Extract the [X, Y] coordinate from the center of the cell holding the provided text.  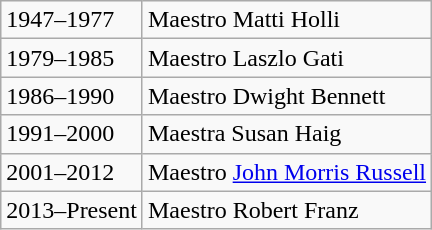
Maestro Laszlo Gati [286, 58]
1991–2000 [72, 134]
2001–2012 [72, 172]
Maestro Robert Franz [286, 210]
1947–1977 [72, 20]
Maestra Susan Haig [286, 134]
2013–Present [72, 210]
1986–1990 [72, 96]
Maestro Matti Holli [286, 20]
Maestro John Morris Russell [286, 172]
Maestro Dwight Bennett [286, 96]
1979–1985 [72, 58]
